From the cell containing the given text, extract its center point as (X, Y) coordinate. 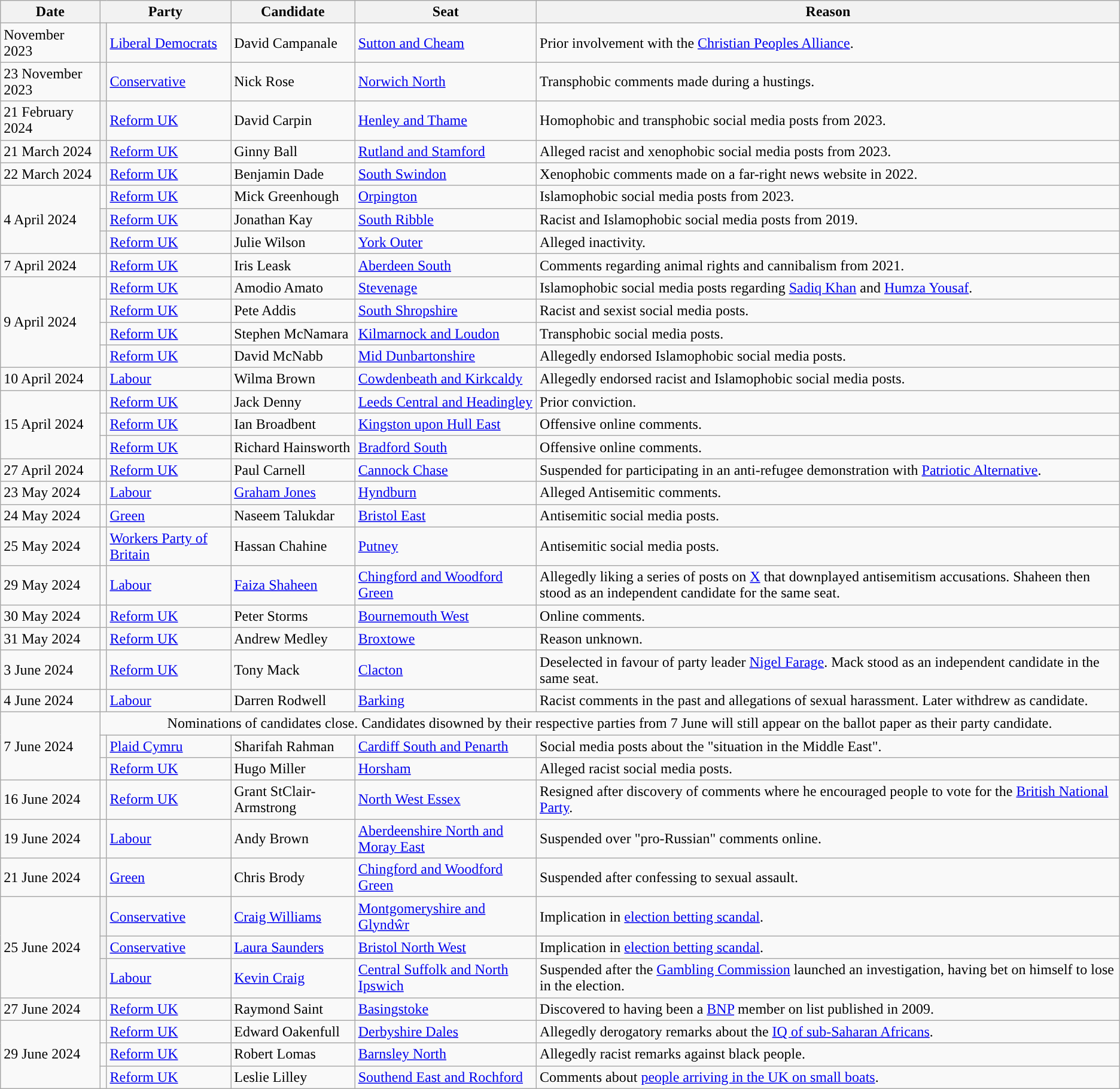
Sutton and Cheam (445, 43)
Andy Brown (293, 838)
16 June 2024 (50, 800)
29 June 2024 (50, 1054)
Allegedly liking a series of posts on X that downplayed antisemitism accusations. Shaheen then stood as an independent candidate for the same seat. (828, 585)
4 April 2024 (50, 219)
Xenophobic comments made on a far-right news website in 2022. (828, 174)
Horsham (445, 769)
Robert Lomas (293, 1054)
Alleged Antisemitic comments. (828, 493)
Andrew Medley (293, 639)
Orpington (445, 197)
Norwich North (445, 81)
Nick Rose (293, 81)
Central Suffolk and North Ipswich (445, 978)
Bristol North West (445, 947)
Cowdenbeath and Kirkcaldy (445, 379)
4 June 2024 (50, 700)
Transphobic social media posts. (828, 333)
31 May 2024 (50, 639)
Henley and Thame (445, 121)
Grant StClair-Armstrong (293, 800)
York Outer (445, 242)
Allegedly endorsed racist and Islamophobic social media posts. (828, 379)
Amodio Amato (293, 288)
Putney (445, 547)
7 April 2024 (50, 265)
Jack Denny (293, 402)
21 March 2024 (50, 151)
North West Essex (445, 800)
Resigned after discovery of comments where he encouraged people to vote for the British National Party. (828, 800)
25 May 2024 (50, 547)
23 May 2024 (50, 493)
Southend East and Rochford (445, 1077)
Bradford South (445, 447)
Workers Party of Britain (169, 547)
Aberdeen South (445, 265)
Date (50, 12)
Laura Saunders (293, 947)
Mid Dunbartonshire (445, 356)
Barnsley North (445, 1054)
Bristol East (445, 515)
Alleged racist and xenophobic social media posts from 2023. (828, 151)
Basingstoke (445, 1009)
24 May 2024 (50, 515)
10 April 2024 (50, 379)
27 June 2024 (50, 1009)
Comments about people arriving in the UK on small boats. (828, 1077)
Rutland and Stamford (445, 151)
Suspended over "pro-Russian" comments online. (828, 838)
Party (165, 12)
Ian Broadbent (293, 425)
Suspended for participating in an anti-refugee demonstration with Patriotic Alternative. (828, 470)
Ginny Ball (293, 151)
South Shropshire (445, 310)
23 November 2023 (50, 81)
Social media posts about the "situation in the Middle East". (828, 746)
Racist and sexist social media posts. (828, 310)
Aberdeenshire North and Moray East (445, 838)
Benjamin Dade (293, 174)
Islamophobic social media posts from 2023. (828, 197)
Chris Brody (293, 878)
Prior involvement with the Christian Peoples Alliance. (828, 43)
Stevenage (445, 288)
Racist and Islamophobic social media posts from 2019. (828, 219)
Hassan Chahine (293, 547)
Jonathan Kay (293, 219)
Clacton (445, 670)
Pete Addis (293, 310)
Allegedly derogatory remarks about the IQ of sub-Saharan Africans. (828, 1032)
9 April 2024 (50, 322)
Paul Carnell (293, 470)
30 May 2024 (50, 616)
November 2023 (50, 43)
Leslie Lilley (293, 1077)
Derbyshire Dales (445, 1032)
Peter Storms (293, 616)
Graham Jones (293, 493)
Reason unknown. (828, 639)
3 June 2024 (50, 670)
Reason (828, 12)
25 June 2024 (50, 947)
Montgomeryshire and Glyndŵr (445, 916)
Racist comments in the past and allegations of sexual harassment. Later withdrew as candidate. (828, 700)
Leeds Central and Headingley (445, 402)
Plaid Cymru (169, 746)
Darren Rodwell (293, 700)
29 May 2024 (50, 585)
Broxtowe (445, 639)
Seat (445, 12)
David McNabb (293, 356)
15 April 2024 (50, 425)
David Campanale (293, 43)
Hyndburn (445, 493)
Iris Leask (293, 265)
Discovered to having been a BNP member on list published in 2009. (828, 1009)
South Ribble (445, 219)
19 June 2024 (50, 838)
Bournemouth West (445, 616)
Wilma Brown (293, 379)
Mick Greenhough (293, 197)
Liberal Democrats (169, 43)
Kevin Craig (293, 978)
22 March 2024 (50, 174)
Julie Wilson (293, 242)
Transphobic comments made during a hustings. (828, 81)
Alleged racist social media posts. (828, 769)
David Carpin (293, 121)
Online comments. (828, 616)
Cardiff South and Penarth (445, 746)
Candidate (293, 12)
21 February 2024 (50, 121)
Allegedly racist remarks against black people. (828, 1054)
Alleged inactivity. (828, 242)
Edward Oakenfull (293, 1032)
21 June 2024 (50, 878)
Richard Hainsworth (293, 447)
South Swindon (445, 174)
Hugo Miller (293, 769)
Cannock Chase (445, 470)
Stephen McNamara (293, 333)
Allegedly endorsed Islamophobic social media posts. (828, 356)
Prior conviction. (828, 402)
Craig Williams (293, 916)
Raymond Saint (293, 1009)
Tony Mack (293, 670)
Homophobic and transphobic social media posts from 2023. (828, 121)
Kilmarnock and Loudon (445, 333)
Islamophobic social media posts regarding Sadiq Khan and Humza Yousaf. (828, 288)
Barking (445, 700)
Kingston upon Hull East (445, 425)
Comments regarding animal rights and cannibalism from 2021. (828, 265)
Sharifah Rahman (293, 746)
Suspended after confessing to sexual assault. (828, 878)
Faiza Shaheen (293, 585)
Deselected in favour of party leader Nigel Farage. Mack stood as an independent candidate in the same seat. (828, 670)
27 April 2024 (50, 470)
Suspended after the Gambling Commission launched an investigation, having bet on himself to lose in the election. (828, 978)
Naseem Talukdar (293, 515)
7 June 2024 (50, 746)
